Locate the cell with the specified text and output its (X, Y) center coordinate. 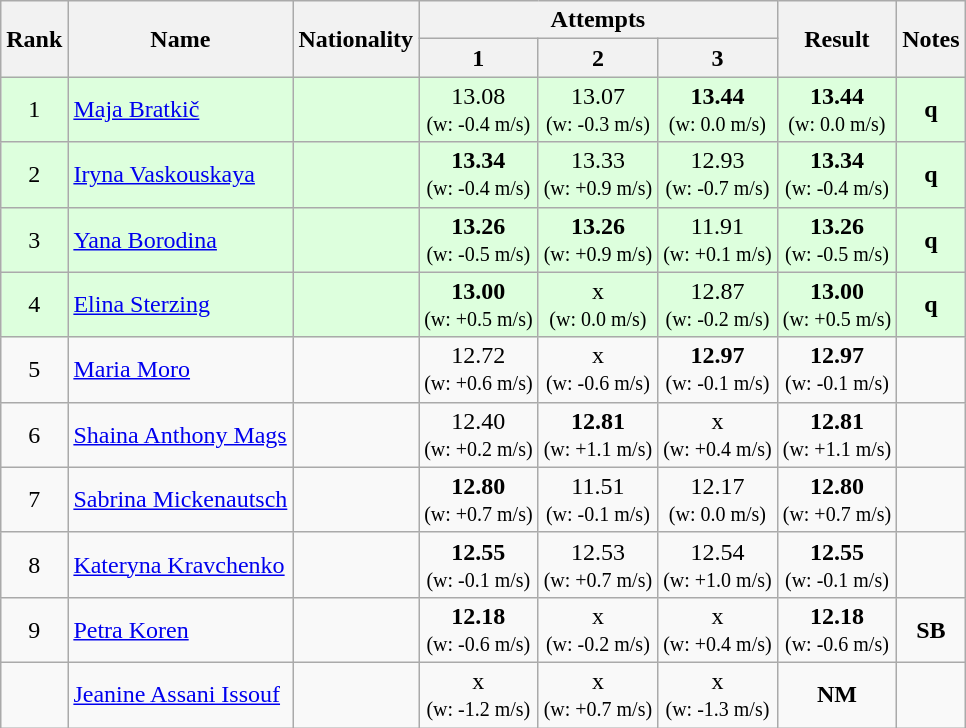
9 (34, 630)
x (w: +0.7 m/s) (598, 694)
Yana Borodina (180, 240)
12.93 (w: -0.7 m/s) (718, 174)
12.72 (w: +0.6 m/s) (479, 370)
11.51 (w: -0.1 m/s) (598, 500)
Rank (34, 39)
12.40 (w: +0.2 m/s) (479, 434)
12.54 (w: +1.0 m/s) (718, 564)
4 (34, 304)
x (w: -1.2 m/s) (479, 694)
5 (34, 370)
Maria Moro (180, 370)
Name (180, 39)
12.87 (w: -0.2 m/s) (718, 304)
8 (34, 564)
Result (837, 39)
13.26 (w: +0.9 m/s) (598, 240)
SB (931, 630)
13.33 (w: +0.9 m/s) (598, 174)
13.08 (w: -0.4 m/s) (479, 110)
11.91 (w: +0.1 m/s) (718, 240)
x (w: -0.2 m/s) (598, 630)
6 (34, 434)
Kateryna Kravchenko (180, 564)
Maja Bratkič (180, 110)
Shaina Anthony Mags (180, 434)
Petra Koren (180, 630)
Elina Sterzing (180, 304)
12.53 (w: +0.7 m/s) (598, 564)
x (w: -0.6 m/s) (598, 370)
NM (837, 694)
Jeanine Assani Issouf (180, 694)
7 (34, 500)
Iryna Vaskouskaya (180, 174)
Sabrina Mickenautsch (180, 500)
Nationality (356, 39)
13.07 (w: -0.3 m/s) (598, 110)
x (w: -1.3 m/s) (718, 694)
12.17 (w: 0.0 m/s) (718, 500)
x (w: 0.0 m/s) (598, 304)
Attempts (598, 20)
Notes (931, 39)
